For the text-containing cell, return its midpoint in [X, Y] coordinate format. 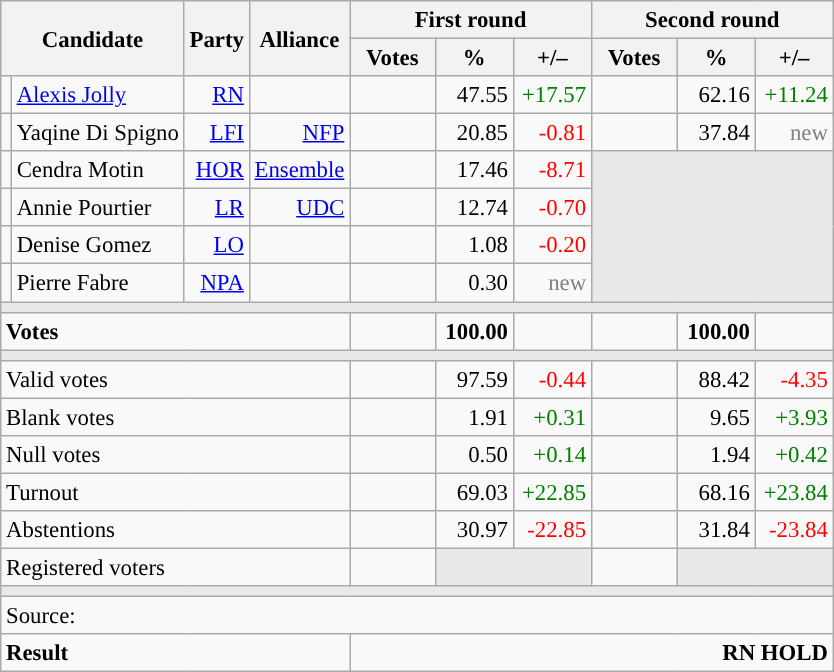
Abstentions [176, 530]
NPA [216, 283]
Pierre Fabre [98, 283]
UDC [299, 208]
LFI [216, 133]
0.50 [474, 455]
RN [216, 95]
20.85 [474, 133]
+0.42 [794, 455]
RN HOLD [592, 653]
-23.84 [794, 530]
Denise Gomez [98, 245]
37.84 [716, 133]
Party [216, 38]
+0.31 [552, 417]
-0.20 [552, 245]
Result [176, 653]
Blank votes [176, 417]
+0.14 [552, 455]
Valid votes [176, 379]
17.46 [474, 170]
-4.35 [794, 379]
Second round [712, 20]
9.65 [716, 417]
-0.44 [552, 379]
Yaqine Di Spigno [98, 133]
NFP [299, 133]
+3.93 [794, 417]
Null votes [176, 455]
1.08 [474, 245]
Turnout [176, 492]
1.94 [716, 455]
First round [471, 20]
30.97 [474, 530]
Source: [417, 616]
Candidate [92, 38]
1.91 [474, 417]
47.55 [474, 95]
-8.71 [552, 170]
LO [216, 245]
-0.81 [552, 133]
88.42 [716, 379]
+22.85 [552, 492]
+17.57 [552, 95]
Cendra Motin [98, 170]
-22.85 [552, 530]
LR [216, 208]
68.16 [716, 492]
69.03 [474, 492]
+11.24 [794, 95]
12.74 [474, 208]
62.16 [716, 95]
Alexis Jolly [98, 95]
Annie Pourtier [98, 208]
0.30 [474, 283]
Registered voters [176, 567]
+23.84 [794, 492]
31.84 [716, 530]
-0.70 [552, 208]
HOR [216, 170]
97.59 [474, 379]
Alliance [299, 38]
Ensemble [299, 170]
